Find where the given text appears and provide that cell's center as [x, y] coordinate. 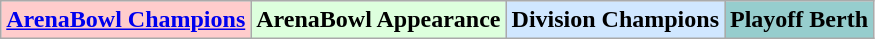
Division Champions [615, 20]
ArenaBowl Appearance [378, 20]
ArenaBowl Champions [126, 20]
Playoff Berth [798, 20]
